Extract the [X, Y] coordinate from the center of the cell holding the provided text.  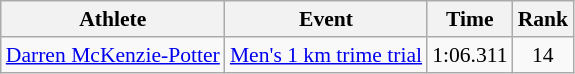
Men's 1 km trime trial [326, 55]
Rank [544, 19]
14 [544, 55]
Time [470, 19]
Event [326, 19]
Athlete [113, 19]
Darren McKenzie-Potter [113, 55]
1:06.311 [470, 55]
